Extract the (X, Y) coordinate from the center of the cell holding the provided text.  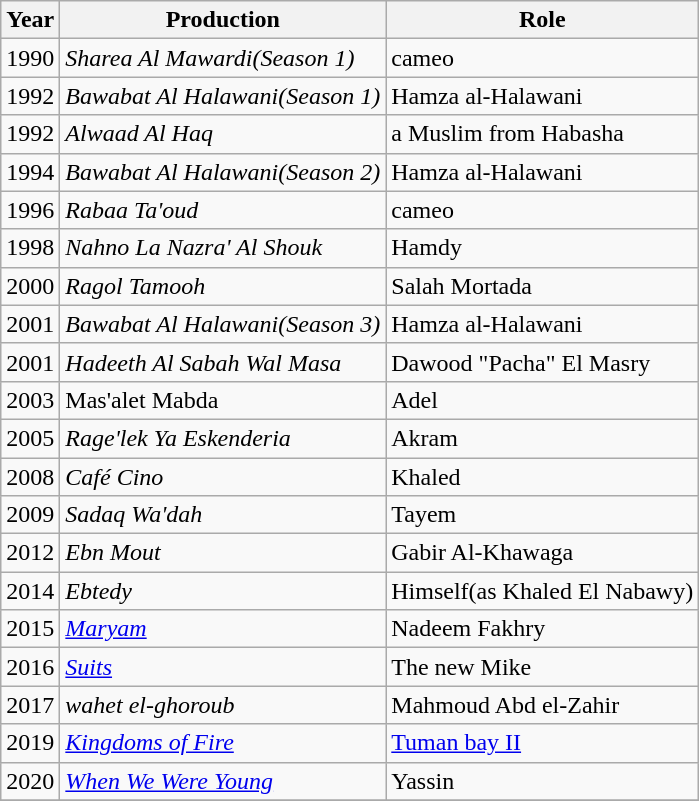
Bawabat Al Halawani(Season 3) (223, 324)
2008 (30, 477)
1990 (30, 58)
2014 (30, 591)
2005 (30, 438)
1996 (30, 210)
Yassin (542, 781)
Dawood "Pacha" El Masry (542, 362)
Ragol Tamooh (223, 286)
2012 (30, 553)
Role (542, 20)
Bawabat Al Halawani(Season 2) (223, 172)
2009 (30, 515)
Sadaq Wa'dah (223, 515)
The new Mike (542, 667)
Gabir Al-Khawaga (542, 553)
Hamdy (542, 248)
Suits (223, 667)
2020 (30, 781)
Sharea Al Mawardi(Season 1) (223, 58)
Rage'lek Ya Eskenderia (223, 438)
1994 (30, 172)
When We Were Young (223, 781)
Tuman bay II (542, 743)
Bawabat Al Halawani(Season 1) (223, 96)
Khaled (542, 477)
Ebn Mout (223, 553)
Mas'alet Mabda (223, 400)
2017 (30, 705)
wahet el-ghoroub (223, 705)
Hadeeth Al Sabah Wal Masa (223, 362)
2000 (30, 286)
Production (223, 20)
2019 (30, 743)
2016 (30, 667)
Himself(as Khaled El Nabawy) (542, 591)
a Muslim from Habasha (542, 134)
Rabaa Ta'oud (223, 210)
Adel (542, 400)
1998 (30, 248)
Akram (542, 438)
Salah Mortada (542, 286)
Tayem (542, 515)
Kingdoms of Fire (223, 743)
Alwaad Al Haq (223, 134)
Mahmoud Abd el-Zahir (542, 705)
2015 (30, 629)
Ebtedy (223, 591)
Nahno La Nazra' Al Shouk (223, 248)
Nadeem Fakhry (542, 629)
2003 (30, 400)
Café Cino (223, 477)
Year (30, 20)
Maryam (223, 629)
